Provide the (x, y) coordinate of the cell's center where the given text is located.  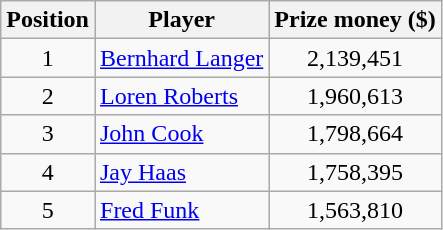
4 (48, 172)
1,960,613 (355, 96)
Fred Funk (181, 210)
Jay Haas (181, 172)
1,758,395 (355, 172)
Prize money ($) (355, 20)
3 (48, 134)
Position (48, 20)
1,798,664 (355, 134)
John Cook (181, 134)
Loren Roberts (181, 96)
1,563,810 (355, 210)
2,139,451 (355, 58)
Bernhard Langer (181, 58)
5 (48, 210)
2 (48, 96)
1 (48, 58)
Player (181, 20)
